Extract the (X, Y) coordinate from the center of the cell holding the provided text.  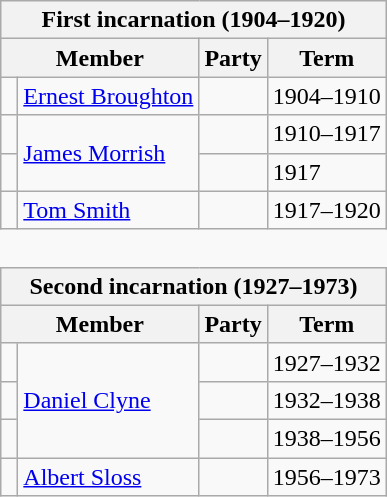
Tom Smith (108, 210)
First incarnation (1904–1920) (194, 20)
1917 (326, 172)
1938–1956 (326, 438)
James Morrish (108, 153)
1956–1973 (326, 477)
1917–1920 (326, 210)
Second incarnation (1927–1973) (194, 286)
Daniel Clyne (108, 400)
Ernest Broughton (108, 96)
1932–1938 (326, 400)
Albert Sloss (108, 477)
1910–1917 (326, 134)
1927–1932 (326, 362)
1904–1910 (326, 96)
